Extract the [X, Y] coordinate from the center of the cell holding the provided text.  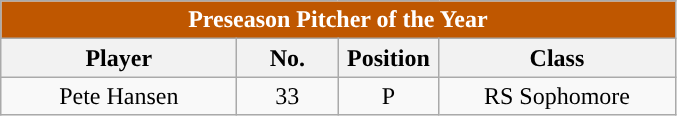
Class [557, 58]
No. [288, 58]
33 [288, 96]
Preseason Pitcher of the Year [338, 20]
P [388, 96]
Position [388, 58]
Pete Hansen [119, 96]
RS Sophomore [557, 96]
Player [119, 58]
